Provide the (x, y) coordinate of the cell's center where the given text is located.  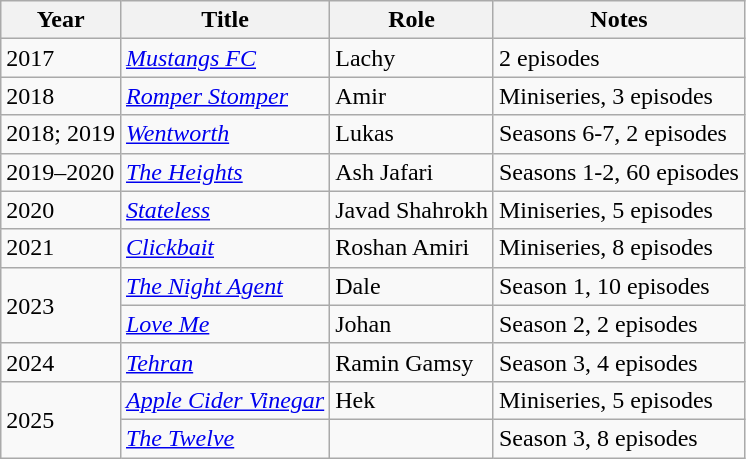
Hek (412, 400)
Year (61, 20)
Clickbait (224, 248)
The Heights (224, 172)
2018; 2019 (61, 134)
Roshan Amiri (412, 248)
2024 (61, 362)
Season 3, 8 episodes (618, 438)
Notes (618, 20)
Season 2, 2 episodes (618, 324)
Mustangs FC (224, 58)
The Twelve (224, 438)
Title (224, 20)
2017 (61, 58)
2023 (61, 305)
The Night Agent (224, 286)
Javad Shahrokh (412, 210)
Ash Jafari (412, 172)
Seasons 6-7, 2 episodes (618, 134)
Miniseries, 3 episodes (618, 96)
Lukas (412, 134)
Ramin Gamsy (412, 362)
Amir (412, 96)
2019–2020 (61, 172)
Johan (412, 324)
Season 1, 10 episodes (618, 286)
Seasons 1-2, 60 episodes (618, 172)
2021 (61, 248)
2025 (61, 419)
Apple Cider Vinegar (224, 400)
Love Me (224, 324)
Romper Stomper (224, 96)
Role (412, 20)
Lachy (412, 58)
Dale (412, 286)
2 episodes (618, 58)
Wentworth (224, 134)
2018 (61, 96)
Season 3, 4 episodes (618, 362)
2020 (61, 210)
Stateless (224, 210)
Miniseries, 8 episodes (618, 248)
Tehran (224, 362)
